For the text-containing cell, return its midpoint in (x, y) coordinate format. 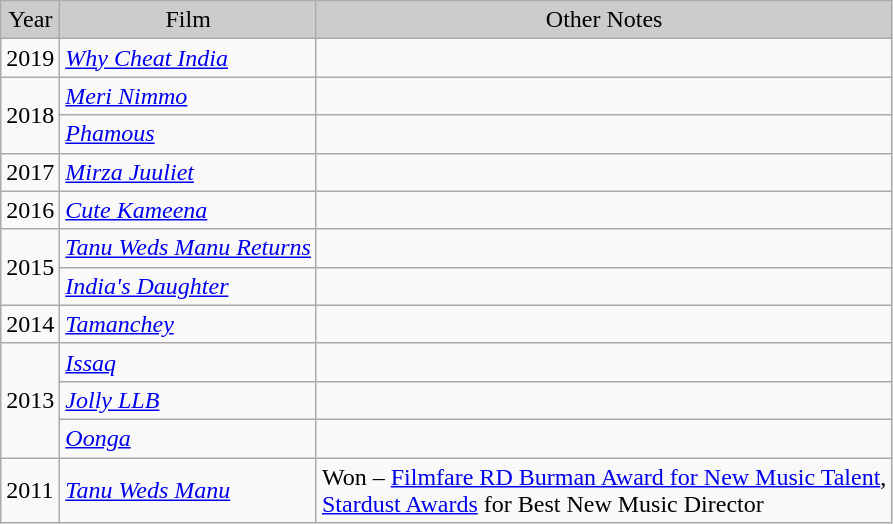
Jolly LLB (188, 400)
Film (188, 20)
Oonga (188, 438)
Tanu Weds Manu (188, 490)
2018 (30, 115)
Issaq (188, 362)
Other Notes (604, 20)
2017 (30, 172)
Cute Kameena (188, 210)
Tanu Weds Manu Returns (188, 248)
2019 (30, 58)
2015 (30, 267)
2016 (30, 210)
2011 (30, 490)
Tamanchey (188, 324)
2014 (30, 324)
Mirza Juuliet (188, 172)
2013 (30, 400)
Why Cheat India (188, 58)
Phamous (188, 134)
Won – Filmfare RD Burman Award for New Music Talent, Stardust Awards for Best New Music Director (604, 490)
Meri Nimmo (188, 96)
India's Daughter (188, 286)
Year (30, 20)
